Identify which cell holds the provided text, then report its (x, y) central coordinate. 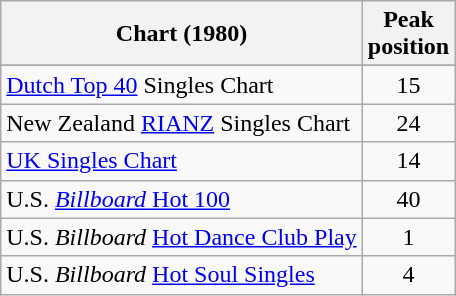
24 (408, 123)
4 (408, 275)
15 (408, 85)
New Zealand RIANZ Singles Chart (182, 123)
14 (408, 161)
Dutch Top 40 Singles Chart (182, 85)
Peakposition (408, 34)
Chart (1980) (182, 34)
U.S. Billboard Hot Soul Singles (182, 275)
40 (408, 199)
UK Singles Chart (182, 161)
U.S. Billboard Hot Dance Club Play (182, 237)
1 (408, 237)
U.S. Billboard Hot 100 (182, 199)
